Locate the cell with the specified text and output its [x, y] center coordinate. 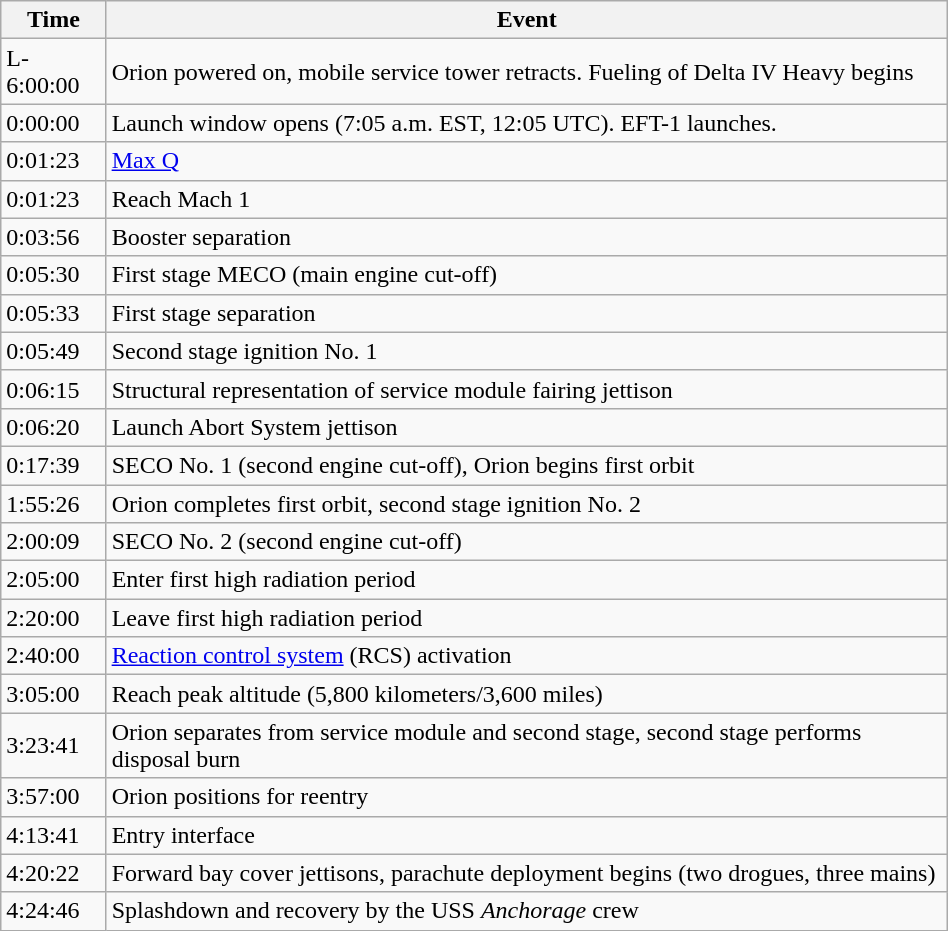
3:05:00 [54, 694]
First stage MECO (main engine cut-off) [526, 275]
Event [526, 20]
4:20:22 [54, 873]
2:40:00 [54, 656]
2:20:00 [54, 618]
Reaction control system (RCS) activation [526, 656]
Structural representation of service module fairing jettison [526, 389]
Orion powered on, mobile service tower retracts. Fueling of Delta IV Heavy begins [526, 72]
3:23:41 [54, 746]
Forward bay cover jettisons, parachute deployment begins (two drogues, three mains) [526, 873]
Booster separation [526, 237]
Splashdown and recovery by the USS Anchorage crew [526, 911]
SECO No. 2 (second engine cut-off) [526, 542]
0:06:20 [54, 427]
1:55:26 [54, 503]
0:05:33 [54, 313]
2:05:00 [54, 580]
Second stage ignition No. 1 [526, 351]
0:17:39 [54, 465]
Reach Mach 1 [526, 199]
Leave first high radiation period [526, 618]
Orion positions for reentry [526, 797]
Launch Abort System jettison [526, 427]
SECO No. 1 (second engine cut-off), Orion begins first orbit [526, 465]
0:00:00 [54, 123]
0:05:30 [54, 275]
2:00:09 [54, 542]
0:06:15 [54, 389]
Orion completes first orbit, second stage ignition No. 2 [526, 503]
Time [54, 20]
0:03:56 [54, 237]
Enter first high radiation period [526, 580]
First stage separation [526, 313]
Launch window opens (7:05 a.m. EST, 12:05 UTC). EFT-1 launches. [526, 123]
L-6:00:00 [54, 72]
0:05:49 [54, 351]
Orion separates from service module and second stage, second stage performs disposal burn [526, 746]
Entry interface [526, 835]
Max Q [526, 161]
4:24:46 [54, 911]
Reach peak altitude (5,800 kilometers/3,600 miles) [526, 694]
3:57:00 [54, 797]
4:13:41 [54, 835]
